Capture the cell that displays the provided text and extract its (x, y) central coordinate. 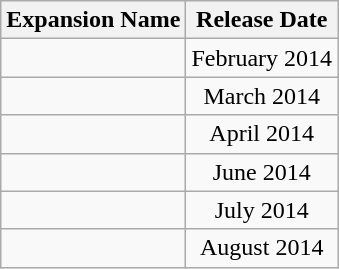
July 2014 (262, 210)
February 2014 (262, 58)
Expansion Name (94, 20)
Release Date (262, 20)
August 2014 (262, 248)
June 2014 (262, 172)
March 2014 (262, 96)
April 2014 (262, 134)
